Detect which cell encompasses the target text, then output its (X, Y) center coordinate. 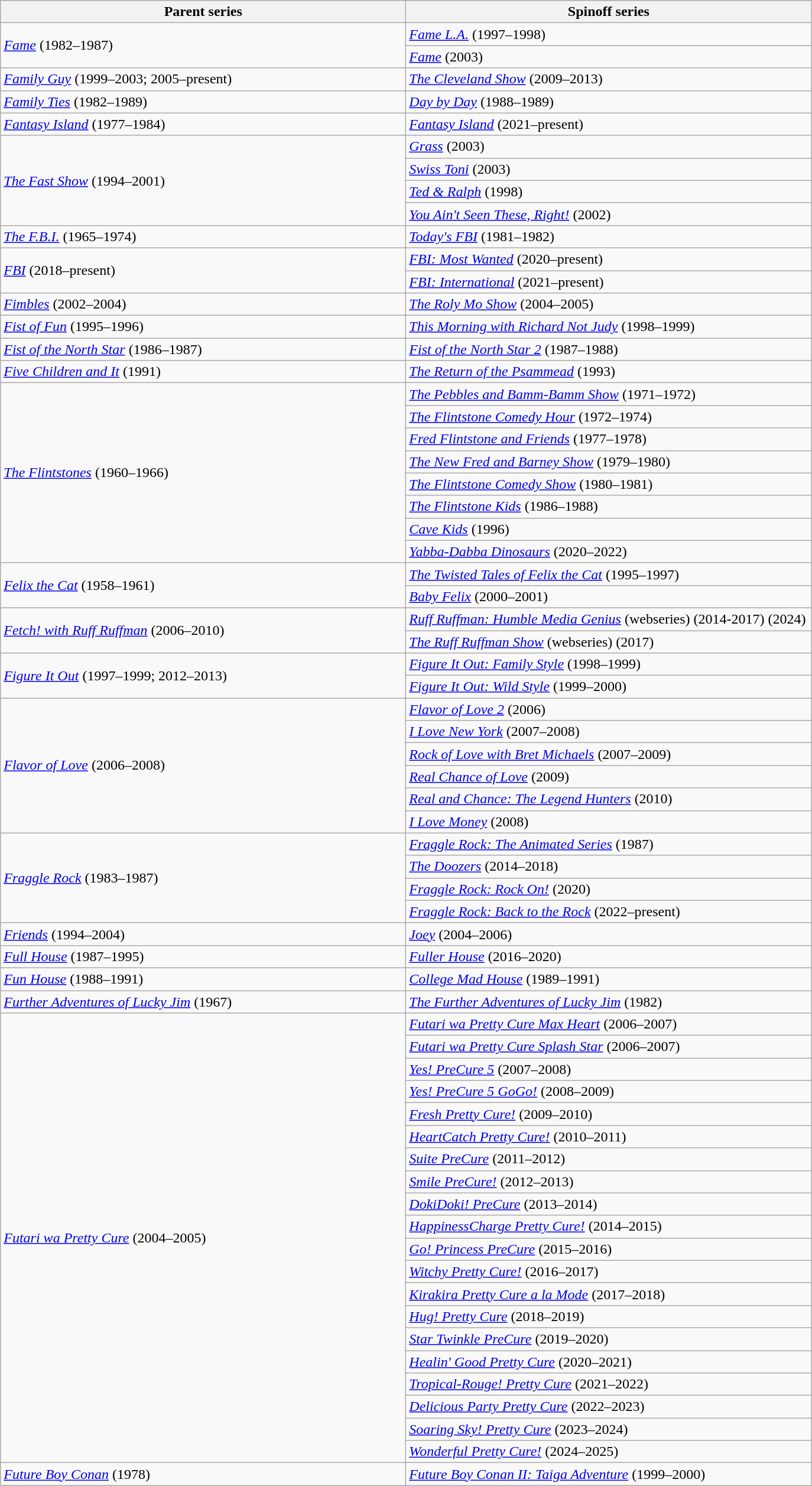
Full House (1987–1995) (203, 956)
Futari wa Pretty Cure (2004–2005) (203, 1238)
Ruff Ruffman: Humble Media Genius (webseries) (2014-2017) (2024) (609, 619)
Futari wa Pretty Cure Splash Star (2006–2007) (609, 1047)
Tropical-Rouge! Pretty Cure (2021–2022) (609, 1384)
Figure It Out (1997–1999; 2012–2013) (203, 676)
Friends (1994–2004) (203, 934)
Future Boy Conan (1978) (203, 1474)
Fame (2003) (609, 57)
College Mad House (1989–1991) (609, 979)
Fantasy Island (1977–1984) (203, 124)
Baby Felix (2000–2001) (609, 596)
The Flintstone Comedy Hour (1972–1974) (609, 417)
Joey (2004–2006) (609, 934)
Further Adventures of Lucky Jim (1967) (203, 1002)
I Love Money (2008) (609, 822)
The Return of the Psammead (1993) (609, 372)
Healin' Good Pretty Cure (2020–2021) (609, 1361)
The New Fred and Barney Show (1979–1980) (609, 462)
Smile PreCure! (2012–2013) (609, 1182)
You Ain't Seen These, Right! (2002) (609, 214)
Wonderful Pretty Cure! (2024–2025) (609, 1452)
HeartCatch Pretty Cure! (2010–2011) (609, 1137)
Go! Princess PreCure (2015–2016) (609, 1249)
The Ruff Ruffman Show (webseries) (2017) (609, 641)
The Pebbles and Bamm-Bamm Show (1971–1972) (609, 394)
The F.B.I. (1965–1974) (203, 236)
Cave Kids (1996) (609, 529)
Kirakira Pretty Cure a la Mode (2017–2018) (609, 1294)
Fun House (1988–1991) (203, 979)
The Fast Show (1994–2001) (203, 180)
This Morning with Richard Not Judy (1998–1999) (609, 327)
Yes! PreCure 5 GoGo! (2008–2009) (609, 1092)
FBI: Most Wanted (2020–present) (609, 259)
Fetch! with Ruff Ruffman (2006–2010) (203, 630)
Rock of Love with Bret Michaels (2007–2009) (609, 754)
Fist of the North Star 2 (1987–1988) (609, 349)
Yes! PreCure 5 (2007–2008) (609, 1069)
Fist of the North Star (1986–1987) (203, 349)
Fraggle Rock: The Animated Series (1987) (609, 844)
Witchy Pretty Cure! (2016–2017) (609, 1271)
Parent series (203, 12)
The Cleveland Show (2009–2013) (609, 79)
Suite PreCure (2011–2012) (609, 1159)
DokiDoki! PreCure (2013–2014) (609, 1204)
Figure It Out: Wild Style (1999–2000) (609, 687)
Fist of Fun (1995–1996) (203, 327)
Grass (2003) (609, 147)
Future Boy Conan II: Taiga Adventure (1999–2000) (609, 1474)
Family Ties (1982–1989) (203, 102)
Delicious Party Pretty Cure (2022–2023) (609, 1407)
Star Twinkle PreCure (2019–2020) (609, 1339)
Ted & Ralph (1998) (609, 192)
Fraggle Rock: Rock On! (2020) (609, 889)
Family Guy (1999–2003; 2005–present) (203, 79)
FBI: International (2021–present) (609, 282)
Yabba-Dabba Dinosaurs (2020–2022) (609, 551)
Soaring Sky! Pretty Cure (2023–2024) (609, 1429)
The Flintstones (1960–1966) (203, 473)
I Love New York (2007–2008) (609, 732)
Fraggle Rock: Back to the Rock (2022–present) (609, 911)
Fame (1982–1987) (203, 46)
The Twisted Tales of Felix the Cat (1995–1997) (609, 574)
Real Chance of Love (2009) (609, 777)
Flavor of Love (2006–2008) (203, 765)
Fraggle Rock (1983–1987) (203, 878)
The Flintstone Kids (1986–1988) (609, 507)
Figure It Out: Family Style (1998–1999) (609, 664)
Today's FBI (1981–1982) (609, 236)
Fred Flintstone and Friends (1977–1978) (609, 439)
Real and Chance: The Legend Hunters (2010) (609, 799)
The Flintstone Comedy Show (1980–1981) (609, 484)
Hug! Pretty Cure (2018–2019) (609, 1316)
FBI (2018–present) (203, 270)
Five Children and It (1991) (203, 372)
The Further Adventures of Lucky Jim (1982) (609, 1002)
Fame L.A. (1997–1998) (609, 34)
Fuller House (2016–2020) (609, 956)
Futari wa Pretty Cure Max Heart (2006–2007) (609, 1024)
Swiss Toni (2003) (609, 169)
Fimbles (2002–2004) (203, 304)
HappinessCharge Pretty Cure! (2014–2015) (609, 1227)
Fresh Pretty Cure! (2009–2010) (609, 1114)
Day by Day (1988–1989) (609, 102)
Spinoff series (609, 12)
Felix the Cat (1958–1961) (203, 585)
The Doozers (2014–2018) (609, 867)
Flavor of Love 2 (2006) (609, 709)
Fantasy Island (2021–present) (609, 124)
The Roly Mo Show (2004–2005) (609, 304)
